Return [X, Y] of the center of cell containing provided text 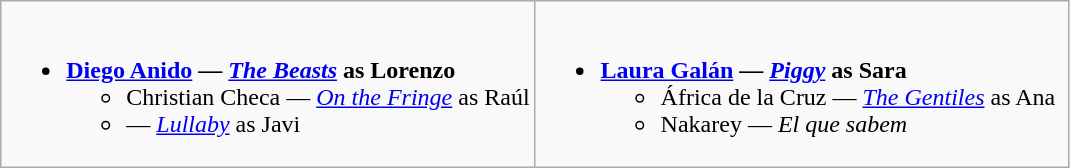
Laura Galán — Piggy as SaraÁfrica de la Cruz — The Gentiles as AnaNakarey — El que sabem [802, 84]
Diego Anido — The Beasts as LorenzoChristian Checa — On the Fringe as Raúl — Lullaby as Javi [268, 84]
